From the cell containing the given text, extract its center point as [x, y] coordinate. 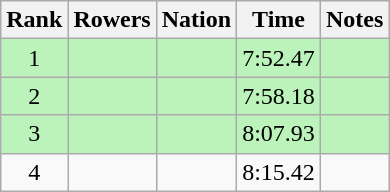
Notes [354, 20]
Rowers [112, 20]
4 [34, 172]
7:52.47 [279, 58]
7:58.18 [279, 96]
2 [34, 96]
Time [279, 20]
Nation [196, 20]
8:15.42 [279, 172]
8:07.93 [279, 134]
1 [34, 58]
3 [34, 134]
Rank [34, 20]
